Return [x, y] of the center of cell containing provided text 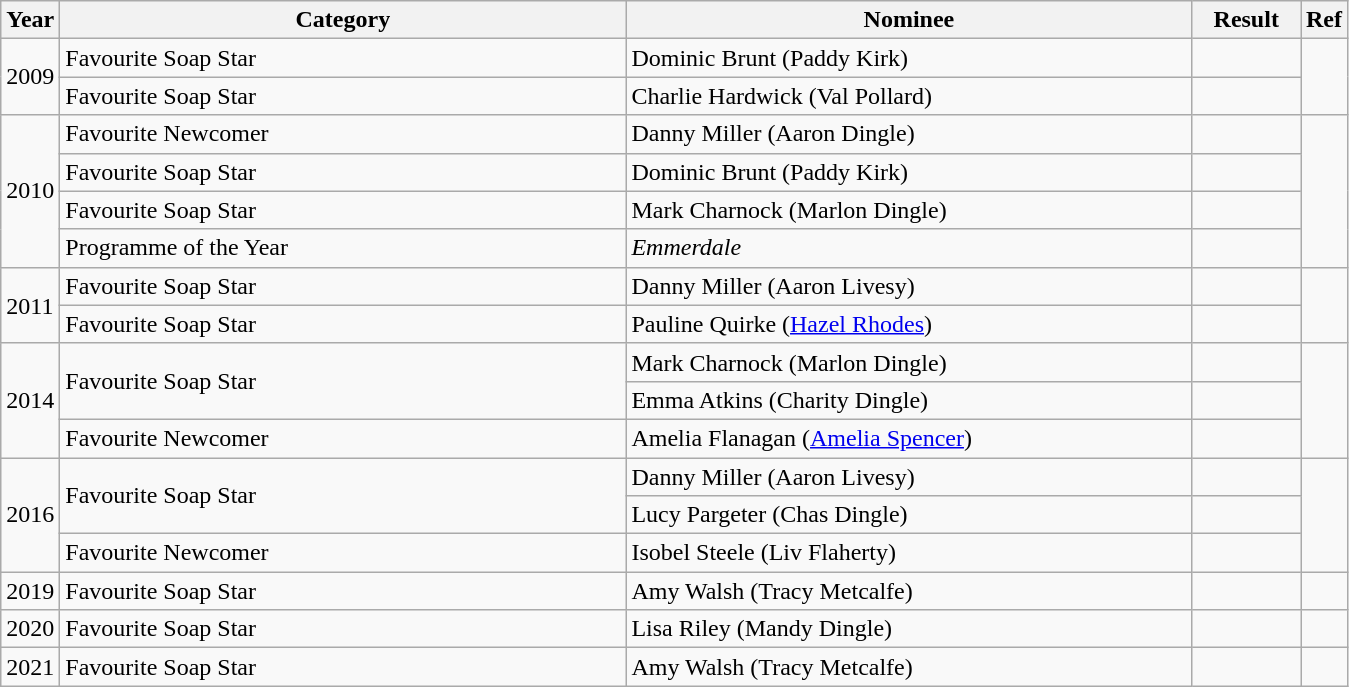
2011 [30, 305]
2020 [30, 629]
2019 [30, 591]
Charlie Hardwick (Val Pollard) [909, 96]
Emma Atkins (Charity Dingle) [909, 400]
Amelia Flanagan (Amelia Spencer) [909, 438]
Category [343, 20]
2016 [30, 515]
Isobel Steele (Liv Flaherty) [909, 553]
Nominee [909, 20]
Year [30, 20]
2014 [30, 400]
2010 [30, 191]
2009 [30, 77]
Emmerdale [909, 248]
Danny Miller (Aaron Dingle) [909, 134]
Lucy Pargeter (Chas Dingle) [909, 515]
Ref [1324, 20]
Result [1246, 20]
Lisa Riley (Mandy Dingle) [909, 629]
2021 [30, 667]
Programme of the Year [343, 248]
Pauline Quirke (Hazel Rhodes) [909, 324]
